Detect which cell encompasses the target text, then output its [x, y] center coordinate. 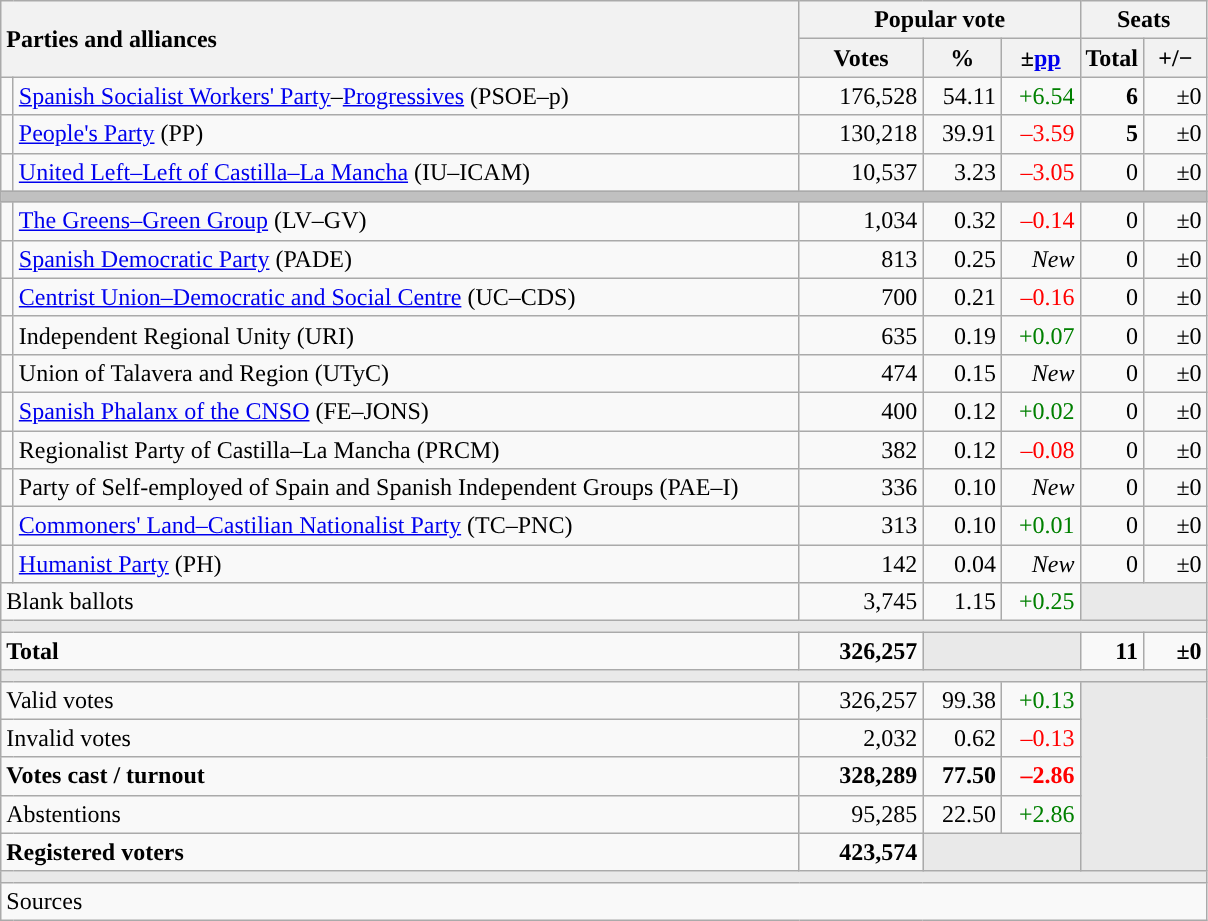
Blank ballots [400, 602]
400 [861, 411]
423,574 [861, 852]
+2.86 [1040, 814]
–0.08 [1040, 449]
0.15 [962, 373]
77.50 [962, 776]
11 [1112, 651]
–2.86 [1040, 776]
Union of Talavera and Region (UTyC) [406, 373]
Registered voters [400, 852]
Parties and alliances [400, 39]
474 [861, 373]
–3.05 [1040, 172]
Regionalist Party of Castilla–La Mancha (PRCM) [406, 449]
813 [861, 259]
130,218 [861, 134]
0.62 [962, 738]
Valid votes [400, 700]
Seats [1144, 20]
54.11 [962, 96]
0.32 [962, 221]
+/− [1176, 58]
0.21 [962, 297]
336 [861, 488]
Abstentions [400, 814]
% [962, 58]
Spanish Democratic Party (PADE) [406, 259]
3.23 [962, 172]
176,528 [861, 96]
142 [861, 564]
–3.59 [1040, 134]
Spanish Socialist Workers' Party–Progressives (PSOE–p) [406, 96]
United Left–Left of Castilla–La Mancha (IU–ICAM) [406, 172]
10,537 [861, 172]
People's Party (PP) [406, 134]
Humanist Party (PH) [406, 564]
+0.01 [1040, 526]
+6.54 [1040, 96]
Independent Regional Unity (URI) [406, 335]
0.04 [962, 564]
Party of Self-employed of Spain and Spanish Independent Groups (PAE–I) [406, 488]
–0.14 [1040, 221]
+0.13 [1040, 700]
5 [1112, 134]
328,289 [861, 776]
+0.07 [1040, 335]
1.15 [962, 602]
6 [1112, 96]
The Greens–Green Group (LV–GV) [406, 221]
Centrist Union–Democratic and Social Centre (UC–CDS) [406, 297]
Commoners' Land–Castilian Nationalist Party (TC–PNC) [406, 526]
2,032 [861, 738]
0.25 [962, 259]
3,745 [861, 602]
Popular vote [940, 20]
±pp [1040, 58]
Invalid votes [400, 738]
95,285 [861, 814]
0.19 [962, 335]
382 [861, 449]
700 [861, 297]
Sources [604, 901]
+0.25 [1040, 602]
+0.02 [1040, 411]
635 [861, 335]
Votes cast / turnout [400, 776]
313 [861, 526]
–0.16 [1040, 297]
22.50 [962, 814]
99.38 [962, 700]
–0.13 [1040, 738]
39.91 [962, 134]
1,034 [861, 221]
Spanish Phalanx of the CNSO (FE–JONS) [406, 411]
Votes [861, 58]
